Return the [X, Y] coordinate for the center point of the cell that contains the specified text.  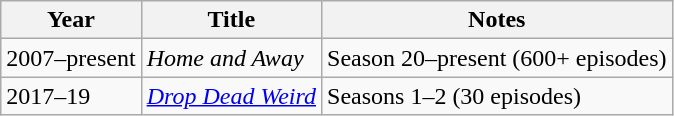
Season 20–present (600+ episodes) [498, 58]
Year [71, 20]
Drop Dead Weird [231, 96]
2007–present [71, 58]
Home and Away [231, 58]
Notes [498, 20]
2017–19 [71, 96]
Title [231, 20]
Seasons 1–2 (30 episodes) [498, 96]
